Extract the (x, y) coordinate from the center of the cell holding the provided text.  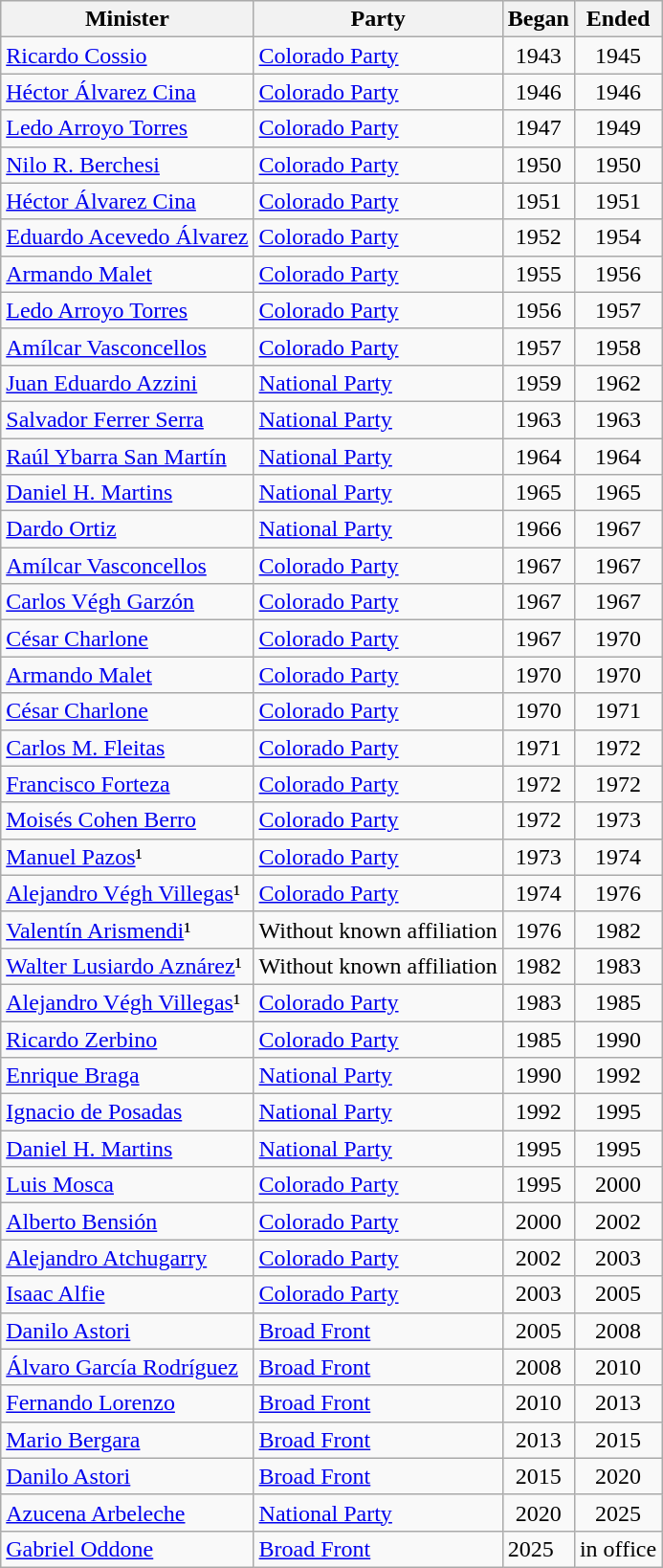
in office (618, 1549)
Juan Eduardo Azzini (127, 383)
Alberto Bensión (127, 1221)
1955 (538, 274)
Fernando Lorenzo (127, 1403)
1958 (618, 347)
1966 (538, 529)
Manuel Pazos¹ (127, 857)
Valentín Arismendi¹ (127, 930)
Isaac Alfie (127, 1294)
1943 (538, 56)
1962 (618, 383)
Ricardo Zerbino (127, 1039)
Gabriel Oddone (127, 1549)
Salvador Ferrer Serra (127, 419)
Ignacio de Posadas (127, 1112)
Luis Mosca (127, 1185)
1945 (618, 56)
Enrique Braga (127, 1076)
Carlos Végh Garzón (127, 602)
Dardo Ortiz (127, 529)
Raúl Ybarra San Martín (127, 457)
Alejandro Atchugarry (127, 1258)
1949 (618, 128)
Party (378, 19)
Minister (127, 19)
Ricardo Cossio (127, 56)
Ended (618, 19)
1947 (538, 128)
Eduardo Acevedo Álvarez (127, 237)
Francisco Forteza (127, 784)
Álvaro García Rodríguez (127, 1367)
1959 (538, 383)
Carlos M. Fleitas (127, 748)
Moisés Cohen Berro (127, 820)
Began (538, 19)
Nilo R. Berchesi (127, 165)
Azucena Arbeleche (127, 1512)
Mario Bergara (127, 1440)
1954 (618, 237)
Walter Lusiardo Aznárez¹ (127, 966)
1952 (538, 237)
